Extract the [x, y] coordinate from the center of the cell holding the provided text.  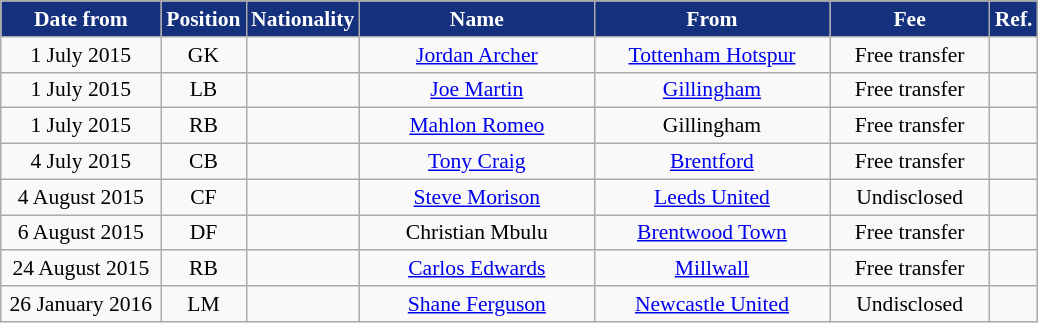
Millwall [712, 269]
Leeds United [712, 197]
Name [476, 19]
Brentford [712, 162]
Jordan Archer [476, 55]
Tony Craig [476, 162]
CF [204, 197]
Mahlon Romeo [476, 126]
Ref. [1014, 19]
4 August 2015 [81, 197]
CB [204, 162]
Position [204, 19]
LM [204, 304]
4 July 2015 [81, 162]
DF [204, 233]
Christian Mbulu [476, 233]
From [712, 19]
Steve Morison [476, 197]
Nationality [302, 19]
Tottenham Hotspur [712, 55]
GK [204, 55]
Fee [910, 19]
Brentwood Town [712, 233]
26 January 2016 [81, 304]
Carlos Edwards [476, 269]
LB [204, 90]
24 August 2015 [81, 269]
Shane Ferguson [476, 304]
Joe Martin [476, 90]
6 August 2015 [81, 233]
Date from [81, 19]
Newcastle United [712, 304]
